Determine the (X, Y) coordinate at the center of the cell enclosing the given text.  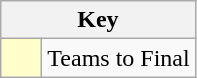
Key (98, 20)
Teams to Final (118, 58)
